Search for the cell housing the specified text and yield its [x, y] center coordinate. 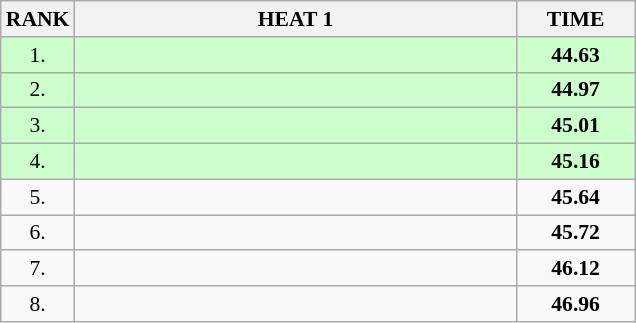
46.12 [576, 269]
45.16 [576, 162]
46.96 [576, 304]
TIME [576, 19]
5. [38, 197]
45.72 [576, 233]
7. [38, 269]
1. [38, 55]
8. [38, 304]
RANK [38, 19]
6. [38, 233]
45.64 [576, 197]
4. [38, 162]
44.97 [576, 90]
2. [38, 90]
44.63 [576, 55]
HEAT 1 [295, 19]
45.01 [576, 126]
3. [38, 126]
